Identify which cell holds the provided text, then report its (X, Y) central coordinate. 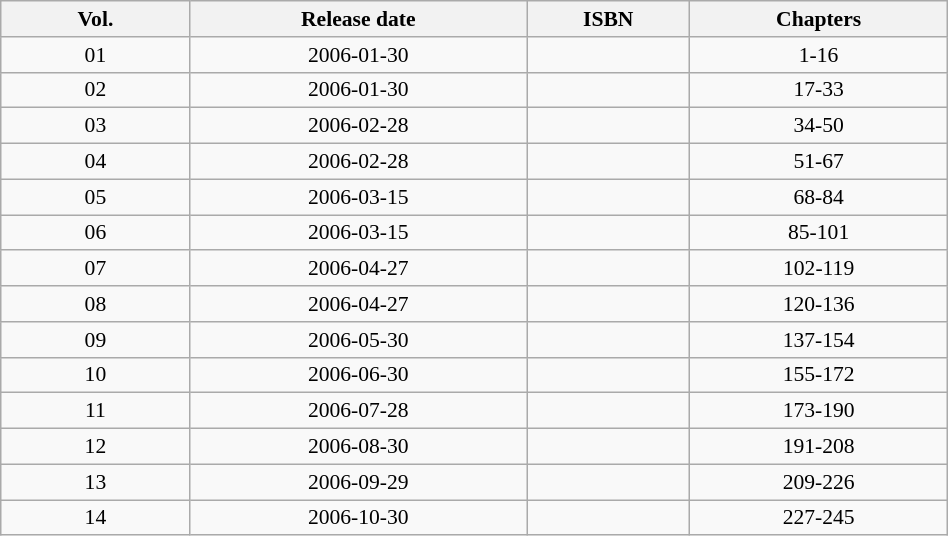
Chapters (818, 19)
17-33 (818, 90)
137-154 (818, 340)
05 (96, 197)
03 (96, 126)
04 (96, 162)
155-172 (818, 375)
102-119 (818, 269)
120-136 (818, 304)
2006-05-30 (358, 340)
2006-06-30 (358, 375)
Vol. (96, 19)
51-67 (818, 162)
14 (96, 518)
Release date (358, 19)
09 (96, 340)
02 (96, 90)
2006-07-28 (358, 411)
227-245 (818, 518)
13 (96, 482)
11 (96, 411)
10 (96, 375)
2006-10-30 (358, 518)
01 (96, 55)
ISBN (608, 19)
08 (96, 304)
07 (96, 269)
1-16 (818, 55)
68-84 (818, 197)
173-190 (818, 411)
06 (96, 233)
34-50 (818, 126)
12 (96, 447)
191-208 (818, 447)
2006-08-30 (358, 447)
209-226 (818, 482)
2006-09-29 (358, 482)
85-101 (818, 233)
